Detect which cell encompasses the target text, then output its (x, y) center coordinate. 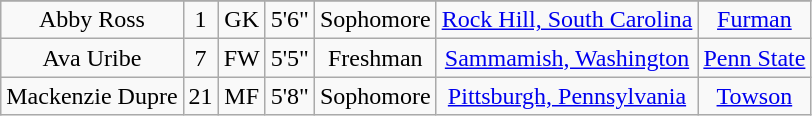
GK (242, 20)
1 (200, 20)
FW (242, 58)
Sammamish, Washington (567, 58)
Rock Hill, South Carolina (567, 20)
Freshman (375, 58)
Penn State (754, 58)
Abby Ross (92, 20)
7 (200, 58)
Pittsburgh, Pennsylvania (567, 96)
MF (242, 96)
21 (200, 96)
Mackenzie Dupre (92, 96)
Furman (754, 20)
5'8" (290, 96)
Ava Uribe (92, 58)
5'6" (290, 20)
5'5" (290, 58)
Towson (754, 96)
